Output the (x, y) coordinate of the center of the cell containing the given text.  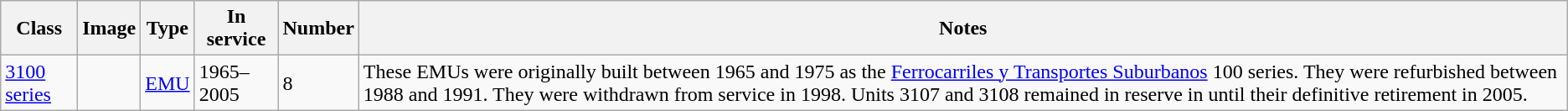
In service (236, 29)
Notes (963, 29)
Number (318, 29)
EMU (168, 82)
8 (318, 82)
Type (168, 29)
Class (39, 29)
3100 series (39, 82)
1965–2005 (236, 82)
Image (109, 29)
